Locate the cell with the specified text and output its [x, y] center coordinate. 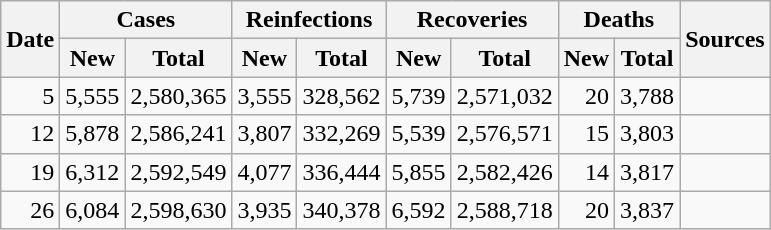
5,878 [92, 134]
6,084 [92, 210]
2,592,549 [178, 172]
2,588,718 [504, 210]
2,586,241 [178, 134]
4,077 [264, 172]
2,576,571 [504, 134]
14 [586, 172]
3,803 [648, 134]
Reinfections [309, 20]
5,539 [418, 134]
Deaths [618, 20]
5,739 [418, 96]
328,562 [342, 96]
15 [586, 134]
3,555 [264, 96]
340,378 [342, 210]
3,837 [648, 210]
2,582,426 [504, 172]
5,555 [92, 96]
2,580,365 [178, 96]
336,444 [342, 172]
3,807 [264, 134]
332,269 [342, 134]
3,788 [648, 96]
Sources [726, 39]
Date [30, 39]
3,817 [648, 172]
19 [30, 172]
6,312 [92, 172]
12 [30, 134]
3,935 [264, 210]
Recoveries [472, 20]
5 [30, 96]
2,571,032 [504, 96]
2,598,630 [178, 210]
5,855 [418, 172]
6,592 [418, 210]
26 [30, 210]
Cases [146, 20]
